Identify which cell holds the provided text, then report its [X, Y] central coordinate. 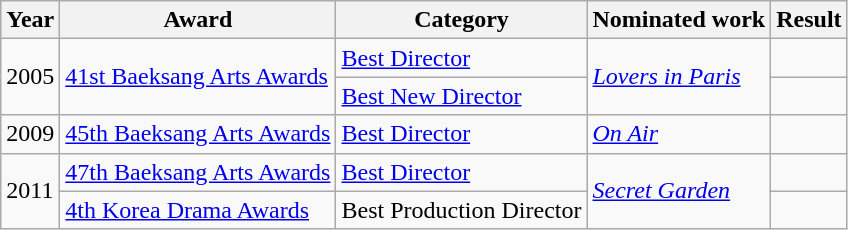
Best Production Director [462, 210]
Category [462, 20]
41st Baeksang Arts Awards [198, 77]
Nominated work [679, 20]
Secret Garden [679, 191]
Award [198, 20]
2011 [30, 191]
On Air [679, 134]
Result [809, 20]
4th Korea Drama Awards [198, 210]
Lovers in Paris [679, 77]
Year [30, 20]
45th Baeksang Arts Awards [198, 134]
47th Baeksang Arts Awards [198, 172]
Best New Director [462, 96]
2005 [30, 77]
2009 [30, 134]
